Search for the cell housing the specified text and yield its (x, y) center coordinate. 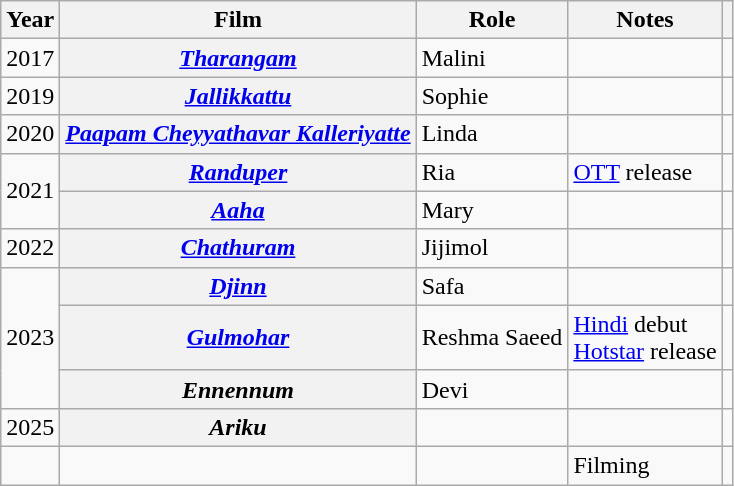
Malini (492, 58)
2022 (30, 248)
Tharangam (238, 58)
2023 (30, 338)
Jallikkattu (238, 96)
2025 (30, 427)
Linda (492, 134)
Mary (492, 210)
Hindi debutHotstar release (645, 338)
2019 (30, 96)
Aaha (238, 210)
2021 (30, 191)
Sophie (492, 96)
Role (492, 20)
Filming (645, 465)
Film (238, 20)
2017 (30, 58)
Gulmohar (238, 338)
Paapam Cheyyathavar Kalleriyatte (238, 134)
Djinn (238, 286)
Ria (492, 172)
Notes (645, 20)
Year (30, 20)
Devi (492, 389)
Reshma Saeed (492, 338)
Ariku (238, 427)
Chathuram (238, 248)
Jijimol (492, 248)
Safa (492, 286)
2020 (30, 134)
Randuper (238, 172)
Ennennum (238, 389)
OTT release (645, 172)
